Extract the [x, y] coordinate from the center of the cell holding the provided text.  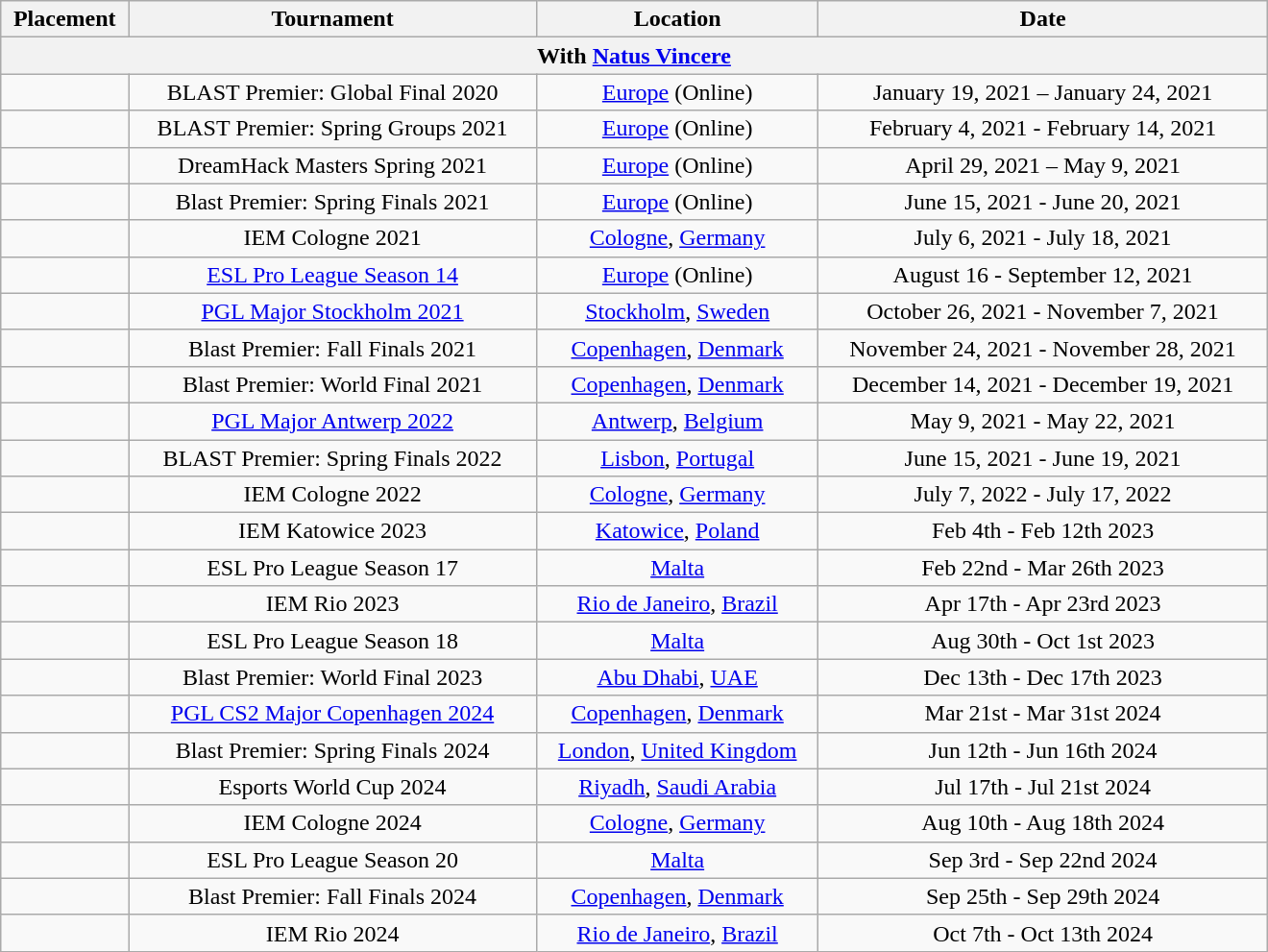
IEM Rio 2023 [332, 604]
Feb 22nd - Mar 26th 2023 [1043, 568]
Esports World Cup 2024 [332, 787]
Sep 3rd - Sep 22nd 2024 [1043, 860]
With Natus Vincere [634, 56]
Tournament [332, 19]
Blast Premier: World Final 2021 [332, 384]
June 15, 2021 - June 20, 2021 [1043, 202]
Aug 10th - Aug 18th 2024 [1043, 823]
IEM Cologne 2021 [332, 238]
Antwerp, Belgium [676, 421]
ESL Pro League Season 18 [332, 641]
January 19, 2021 – January 24, 2021 [1043, 92]
Stockholm, Sweden [676, 311]
IEM Rio 2024 [332, 933]
BLAST Premier: Global Final 2020 [332, 92]
Jun 12th - Jun 16th 2024 [1043, 750]
Abu Dhabi, UAE [676, 677]
IEM Cologne 2024 [332, 823]
October 26, 2021 - November 7, 2021 [1043, 311]
ESL Pro League Season 20 [332, 860]
Date [1043, 19]
Oct 7th - Oct 13th 2024 [1043, 933]
BLAST Premier: Spring Finals 2022 [332, 458]
Blast Premier: World Final 2023 [332, 677]
July 7, 2022 - July 17, 2022 [1043, 495]
June 15, 2021 - June 19, 2021 [1043, 458]
ESL Pro League Season 14 [332, 275]
Location [676, 19]
Riyadh, Saudi Arabia [676, 787]
April 29, 2021 – May 9, 2021 [1043, 165]
May 9, 2021 - May 22, 2021 [1043, 421]
London, United Kingdom [676, 750]
Placement [65, 19]
December 14, 2021 - December 19, 2021 [1043, 384]
July 6, 2021 - July 18, 2021 [1043, 238]
Lisbon, Portugal [676, 458]
Katowice, Poland [676, 531]
PGL CS2 Major Copenhagen 2024 [332, 714]
Mar 21st - Mar 31st 2024 [1043, 714]
PGL Major Stockholm 2021 [332, 311]
August 16 - September 12, 2021 [1043, 275]
Apr 17th - Apr 23rd 2023 [1043, 604]
Sep 25th - Sep 29th 2024 [1043, 896]
PGL Major Antwerp 2022 [332, 421]
Dec 13th - Dec 17th 2023 [1043, 677]
IEM Katowice 2023 [332, 531]
Blast Premier: Fall Finals 2024 [332, 896]
Blast Premier: Fall Finals 2021 [332, 348]
ESL Pro League Season 17 [332, 568]
Feb 4th - Feb 12th 2023 [1043, 531]
DreamHack Masters Spring 2021 [332, 165]
Blast Premier: Spring Finals 2024 [332, 750]
Aug 30th - Oct 1st 2023 [1043, 641]
November 24, 2021 - November 28, 2021 [1043, 348]
BLAST Premier: Spring Groups 2021 [332, 129]
February 4, 2021 - February 14, 2021 [1043, 129]
Jul 17th - Jul 21st 2024 [1043, 787]
Blast Premier: Spring Finals 2021 [332, 202]
IEM Cologne 2022 [332, 495]
